Provide the (X, Y) coordinate of the cell's center where the given text is located.  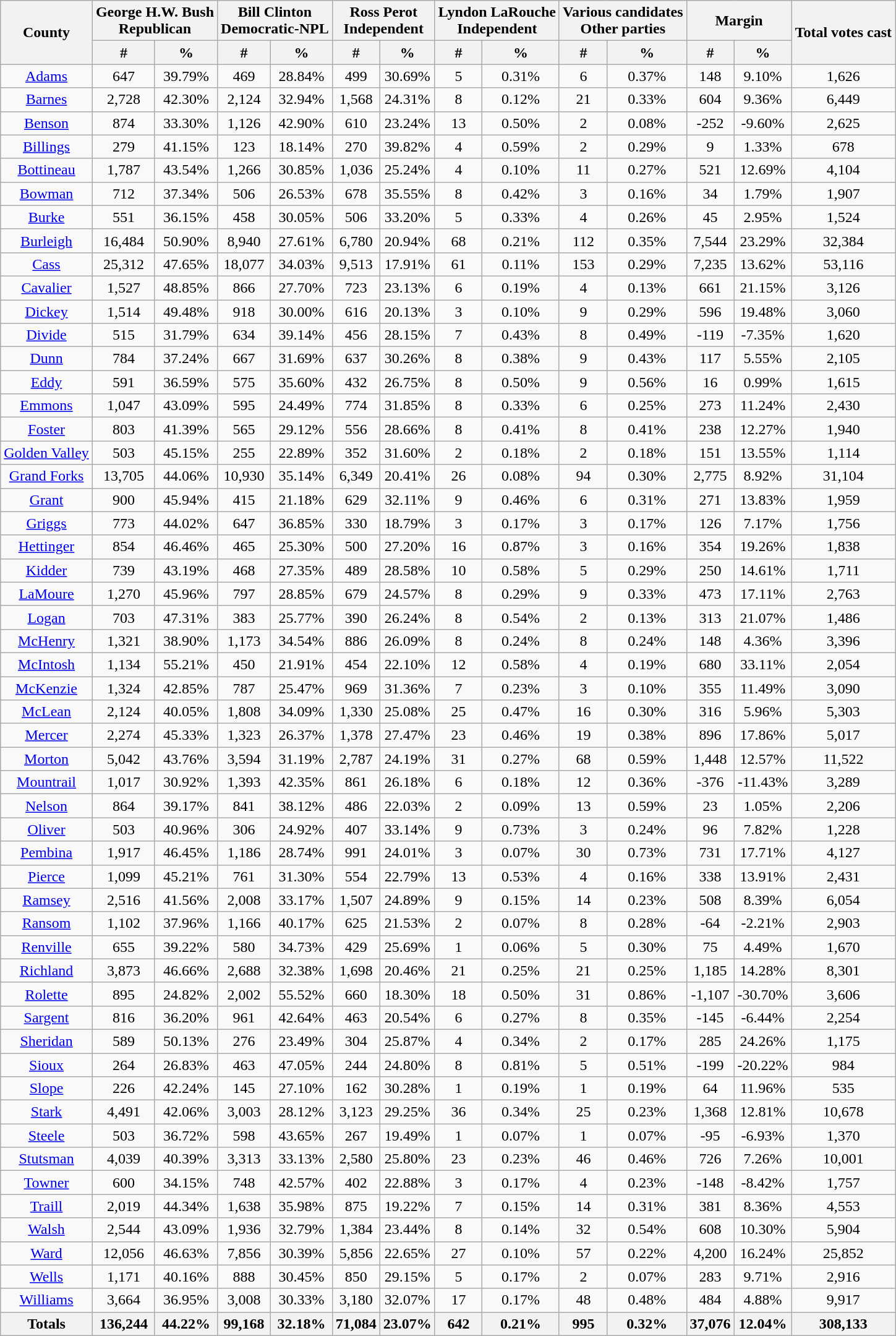
739 (124, 570)
123 (244, 147)
26.18% (407, 782)
918 (244, 311)
984 (843, 1064)
31.85% (407, 406)
11 (583, 170)
Grant (47, 500)
Billings (47, 147)
Kidder (47, 570)
Cavalier (47, 288)
1,321 (124, 641)
0.56% (647, 382)
46.63% (186, 1253)
0.37% (647, 76)
-95 (710, 1136)
10 (458, 570)
589 (124, 1041)
1,175 (843, 1041)
655 (124, 947)
313 (710, 617)
13.83% (763, 500)
44.06% (186, 476)
895 (124, 994)
1,936 (244, 1230)
283 (710, 1277)
596 (710, 311)
34 (710, 194)
Traill (47, 1206)
0.53% (521, 876)
888 (244, 1277)
36.72% (186, 1136)
28.84% (302, 76)
486 (356, 806)
9.10% (763, 76)
24.49% (302, 406)
1,378 (356, 735)
25,852 (843, 1253)
Sioux (47, 1064)
20.94% (407, 241)
551 (124, 217)
Margin (739, 21)
22.88% (407, 1183)
0.12% (521, 100)
841 (244, 806)
McHenry (47, 641)
0.36% (647, 782)
25.69% (407, 947)
2,019 (124, 1206)
71,084 (356, 1324)
22.10% (407, 664)
264 (124, 1064)
31.69% (302, 359)
591 (124, 382)
28.74% (302, 853)
7,856 (244, 1253)
5,904 (843, 1230)
3,396 (843, 641)
637 (356, 359)
36.20% (186, 1017)
39.22% (186, 947)
Cass (47, 264)
32,384 (843, 241)
31.30% (302, 876)
32 (583, 1230)
0.42% (521, 194)
27.10% (302, 1089)
2,430 (843, 406)
11,522 (843, 759)
-7.35% (763, 335)
Grand Forks (47, 476)
3,594 (244, 759)
35.98% (302, 1206)
16.24% (763, 1253)
2,625 (843, 123)
Adams (47, 76)
17.11% (763, 594)
3,313 (244, 1159)
355 (710, 688)
731 (710, 853)
1,114 (843, 453)
4,104 (843, 170)
Stark (47, 1112)
31,104 (843, 476)
14.61% (763, 570)
8,301 (843, 970)
0.26% (647, 217)
33.20% (407, 217)
9.36% (763, 100)
Steele (47, 1136)
55.52% (302, 994)
500 (356, 547)
458 (244, 217)
402 (356, 1183)
1,568 (356, 100)
7.26% (763, 1159)
40.05% (186, 712)
19 (583, 735)
875 (356, 1206)
866 (244, 288)
5,303 (843, 712)
32.07% (407, 1300)
Dunn (47, 359)
37.34% (186, 194)
46.45% (186, 853)
McLean (47, 712)
465 (244, 547)
County (47, 32)
24.92% (302, 829)
1,514 (124, 311)
381 (710, 1206)
Renville (47, 947)
45.21% (186, 876)
34.73% (302, 947)
3,008 (244, 1300)
McIntosh (47, 664)
271 (710, 500)
61 (458, 264)
26.24% (407, 617)
854 (124, 547)
2,206 (843, 806)
42.64% (302, 1017)
1,670 (843, 947)
17.86% (763, 735)
39.14% (302, 335)
5,042 (124, 759)
25.30% (302, 547)
41.56% (186, 900)
21.18% (302, 500)
Various candidatesOther parties (623, 21)
42.57% (302, 1183)
17.91% (407, 264)
44.34% (186, 1206)
49.48% (186, 311)
2,728 (124, 100)
117 (710, 359)
3,126 (843, 288)
41.15% (186, 147)
1,166 (244, 923)
0.11% (521, 264)
8.39% (763, 900)
-199 (710, 1064)
48 (583, 1300)
75 (710, 947)
50.13% (186, 1041)
26.53% (302, 194)
33.11% (763, 664)
Golden Valley (47, 453)
33.30% (186, 123)
36.15% (186, 217)
285 (710, 1041)
575 (244, 382)
454 (356, 664)
Barnes (47, 100)
32.38% (302, 970)
Ramsey (47, 900)
Burleigh (47, 241)
1,917 (124, 853)
10,001 (843, 1159)
-30.70% (763, 994)
354 (710, 547)
64 (710, 1089)
3,606 (843, 994)
748 (244, 1183)
Foster (47, 429)
10.30% (763, 1230)
565 (244, 429)
723 (356, 288)
Totals (47, 1324)
18 (458, 994)
3,873 (124, 970)
25.47% (302, 688)
554 (356, 876)
50.90% (186, 241)
21.15% (763, 288)
850 (356, 1277)
27.61% (302, 241)
17 (458, 1300)
26 (458, 476)
961 (244, 1017)
595 (244, 406)
900 (124, 500)
23.13% (407, 288)
28.85% (302, 594)
46 (583, 1159)
12,056 (124, 1253)
306 (244, 829)
31.60% (407, 453)
Bottineau (47, 170)
864 (124, 806)
273 (710, 406)
556 (356, 429)
39.79% (186, 76)
680 (710, 664)
0.51% (647, 1064)
43.19% (186, 570)
30.69% (407, 76)
797 (244, 594)
Oliver (47, 829)
Ross Perot Independent (383, 21)
13.62% (763, 264)
784 (124, 359)
12.27% (763, 429)
Ransom (47, 923)
23.24% (407, 123)
38.12% (302, 806)
383 (244, 617)
2,516 (124, 900)
24.26% (763, 1041)
31.19% (302, 759)
1,017 (124, 782)
3,664 (124, 1300)
1,448 (710, 759)
3,003 (244, 1112)
151 (710, 453)
1.33% (763, 147)
610 (356, 123)
Emmons (47, 406)
1,808 (244, 712)
40.17% (302, 923)
316 (710, 712)
1,486 (843, 617)
25.08% (407, 712)
-1,107 (710, 994)
Hettinger (47, 547)
27.35% (302, 570)
12.57% (763, 759)
39.82% (407, 147)
-2.21% (763, 923)
24.82% (186, 994)
1,134 (124, 664)
35.14% (302, 476)
634 (244, 335)
270 (356, 147)
23.07% (407, 1324)
2,903 (843, 923)
22.79% (407, 876)
-64 (710, 923)
4,039 (124, 1159)
13.91% (763, 876)
33.17% (302, 900)
4,200 (710, 1253)
629 (356, 500)
145 (244, 1089)
McKenzie (47, 688)
5.96% (763, 712)
8.36% (763, 1206)
27 (458, 1253)
12.69% (763, 170)
-11.43% (763, 782)
2,775 (710, 476)
679 (356, 594)
10,678 (843, 1112)
36.85% (302, 523)
2,763 (843, 594)
1,266 (244, 170)
9.71% (763, 1277)
407 (356, 829)
10,930 (244, 476)
47.05% (302, 1064)
29.15% (407, 1277)
6,780 (356, 241)
24.01% (407, 853)
Bowman (47, 194)
7,235 (710, 264)
995 (583, 1324)
660 (356, 994)
0.86% (647, 994)
25.87% (407, 1041)
1,370 (843, 1136)
24.31% (407, 100)
26.37% (302, 735)
28.15% (407, 335)
Sargent (47, 1017)
22.65% (407, 1253)
18.30% (407, 994)
Wells (47, 1277)
761 (244, 876)
2,008 (244, 900)
803 (124, 429)
279 (124, 147)
14.28% (763, 970)
153 (583, 264)
45 (710, 217)
6,054 (843, 900)
23.49% (302, 1041)
24.57% (407, 594)
25,312 (124, 264)
773 (124, 523)
250 (710, 570)
20.13% (407, 311)
36 (458, 1112)
23.29% (763, 241)
Divide (47, 335)
26.75% (407, 382)
Slope (47, 1089)
25.77% (302, 617)
625 (356, 923)
30.05% (302, 217)
Benson (47, 123)
99,168 (244, 1324)
38.90% (186, 641)
47.65% (186, 264)
1,126 (244, 123)
96 (710, 829)
489 (356, 570)
136,244 (124, 1324)
2,787 (356, 759)
484 (710, 1300)
Williams (47, 1300)
3,060 (843, 311)
40.39% (186, 1159)
30.45% (302, 1277)
642 (458, 1324)
1,102 (124, 923)
1,186 (244, 853)
30.33% (302, 1300)
24.19% (407, 759)
31.36% (407, 688)
55.21% (186, 664)
0.49% (647, 335)
1,330 (356, 712)
45.33% (186, 735)
39.17% (186, 806)
25.24% (407, 170)
1,907 (843, 194)
1,228 (843, 829)
4.36% (763, 641)
2,105 (843, 359)
703 (124, 617)
45.15% (186, 453)
0.47% (521, 712)
1,959 (843, 500)
22.89% (302, 453)
-145 (710, 1017)
48.85% (186, 288)
1,323 (244, 735)
255 (244, 453)
226 (124, 1089)
35.60% (302, 382)
4.49% (763, 947)
2,544 (124, 1230)
432 (356, 382)
Ward (47, 1253)
1,047 (124, 406)
969 (356, 688)
1,698 (356, 970)
816 (124, 1017)
30.28% (407, 1089)
1,393 (244, 782)
112 (583, 241)
LaMoure (47, 594)
304 (356, 1041)
Mercer (47, 735)
Lyndon LaRoucheIndependent (497, 21)
515 (124, 335)
473 (710, 594)
41.39% (186, 429)
667 (244, 359)
1,615 (843, 382)
1,099 (124, 876)
12.81% (763, 1112)
1,756 (843, 523)
Total votes cast (843, 32)
429 (356, 947)
5.55% (763, 359)
Stutsman (47, 1159)
0.81% (521, 1064)
330 (356, 523)
1,036 (356, 170)
28.12% (302, 1112)
44.22% (186, 1324)
0.87% (521, 547)
2,054 (843, 664)
2,580 (356, 1159)
42.30% (186, 100)
774 (356, 406)
162 (356, 1089)
45.96% (186, 594)
19.22% (407, 1206)
1,757 (843, 1183)
1,270 (124, 594)
7.82% (763, 829)
352 (356, 453)
0.06% (521, 947)
53,116 (843, 264)
34.03% (302, 264)
276 (244, 1041)
16,484 (124, 241)
43.65% (302, 1136)
499 (356, 76)
521 (710, 170)
Eddy (47, 382)
1,507 (356, 900)
991 (356, 853)
8,940 (244, 241)
24.80% (407, 1064)
94 (583, 476)
0.99% (763, 382)
450 (244, 664)
25.80% (407, 1159)
2,916 (843, 1277)
1,940 (843, 429)
45.94% (186, 500)
2,688 (244, 970)
32.79% (302, 1230)
5,856 (356, 1253)
-20.22% (763, 1064)
-376 (710, 782)
44.02% (186, 523)
Walsh (47, 1230)
12.04% (763, 1324)
27.70% (302, 288)
2,274 (124, 735)
36.59% (186, 382)
21.53% (407, 923)
24.89% (407, 900)
33.13% (302, 1159)
Nelson (47, 806)
0.28% (647, 923)
238 (710, 429)
27.47% (407, 735)
1,171 (124, 1277)
661 (710, 288)
30.39% (302, 1253)
468 (244, 570)
18.14% (302, 147)
896 (710, 735)
Griggs (47, 523)
30.00% (302, 311)
7.17% (763, 523)
4.88% (763, 1300)
57 (583, 1253)
37,076 (710, 1324)
2,431 (843, 876)
47.31% (186, 617)
46.46% (186, 547)
267 (356, 1136)
Pembina (47, 853)
19.26% (763, 547)
29.25% (407, 1112)
23.44% (407, 1230)
36.95% (186, 1300)
17.71% (763, 853)
30 (583, 853)
1,324 (124, 688)
-6.93% (763, 1136)
28.66% (407, 429)
34.15% (186, 1183)
5,017 (843, 735)
456 (356, 335)
43.54% (186, 170)
43.76% (186, 759)
28.58% (407, 570)
600 (124, 1183)
35.55% (407, 194)
1,185 (710, 970)
Burke (47, 217)
46.66% (186, 970)
244 (356, 1064)
31.79% (186, 335)
787 (244, 688)
874 (124, 123)
3,180 (356, 1300)
1.79% (763, 194)
40.16% (186, 1277)
40.96% (186, 829)
712 (124, 194)
2,002 (244, 994)
1,787 (124, 170)
0.22% (647, 1253)
1,638 (244, 1206)
42.06% (186, 1112)
George H.W. BushRepublican (155, 21)
3,289 (843, 782)
1,838 (843, 547)
390 (356, 617)
861 (356, 782)
-6.44% (763, 1017)
616 (356, 311)
9,513 (356, 264)
7,544 (710, 241)
0.32% (647, 1324)
33.14% (407, 829)
-252 (710, 123)
-8.42% (763, 1183)
469 (244, 76)
415 (244, 500)
886 (356, 641)
32.11% (407, 500)
Richland (47, 970)
18,077 (244, 264)
22.03% (407, 806)
11.24% (763, 406)
598 (244, 1136)
11.49% (763, 688)
34.54% (302, 641)
29.12% (302, 429)
0.14% (521, 1230)
3,090 (843, 688)
32.18% (302, 1324)
2.95% (763, 217)
13,705 (124, 476)
34.09% (302, 712)
6,349 (356, 476)
20.54% (407, 1017)
1,620 (843, 335)
9,917 (843, 1300)
1,711 (843, 570)
11.96% (763, 1089)
21.07% (763, 617)
Logan (47, 617)
-9.60% (763, 123)
37.24% (186, 359)
1.05% (763, 806)
8.92% (763, 476)
37.96% (186, 923)
308,133 (843, 1324)
Dickey (47, 311)
30.26% (407, 359)
Towner (47, 1183)
4,491 (124, 1112)
1,173 (244, 641)
1,527 (124, 288)
42.90% (302, 123)
1,626 (843, 76)
6,449 (843, 100)
30.92% (186, 782)
608 (710, 1230)
535 (843, 1089)
19.48% (763, 311)
-148 (710, 1183)
508 (710, 900)
42.35% (302, 782)
126 (710, 523)
30.85% (302, 170)
0.09% (521, 806)
0.48% (647, 1300)
21.91% (302, 664)
Morton (47, 759)
26.83% (186, 1064)
4,127 (843, 853)
604 (710, 100)
26.09% (407, 641)
18.79% (407, 523)
27.20% (407, 547)
Rolette (47, 994)
20.41% (407, 476)
1,368 (710, 1112)
4,553 (843, 1206)
Bill ClintonDemocratic-NPL (275, 21)
3,123 (356, 1112)
726 (710, 1159)
1,524 (843, 217)
Mountrail (47, 782)
2,254 (843, 1017)
-119 (710, 335)
Sheridan (47, 1041)
1,384 (356, 1230)
20.46% (407, 970)
19.49% (407, 1136)
42.24% (186, 1089)
13.55% (763, 453)
32.94% (302, 100)
42.85% (186, 688)
580 (244, 947)
338 (710, 876)
Pierce (47, 876)
